Provide the [X, Y] coordinate of the cell's center where the given text is located.  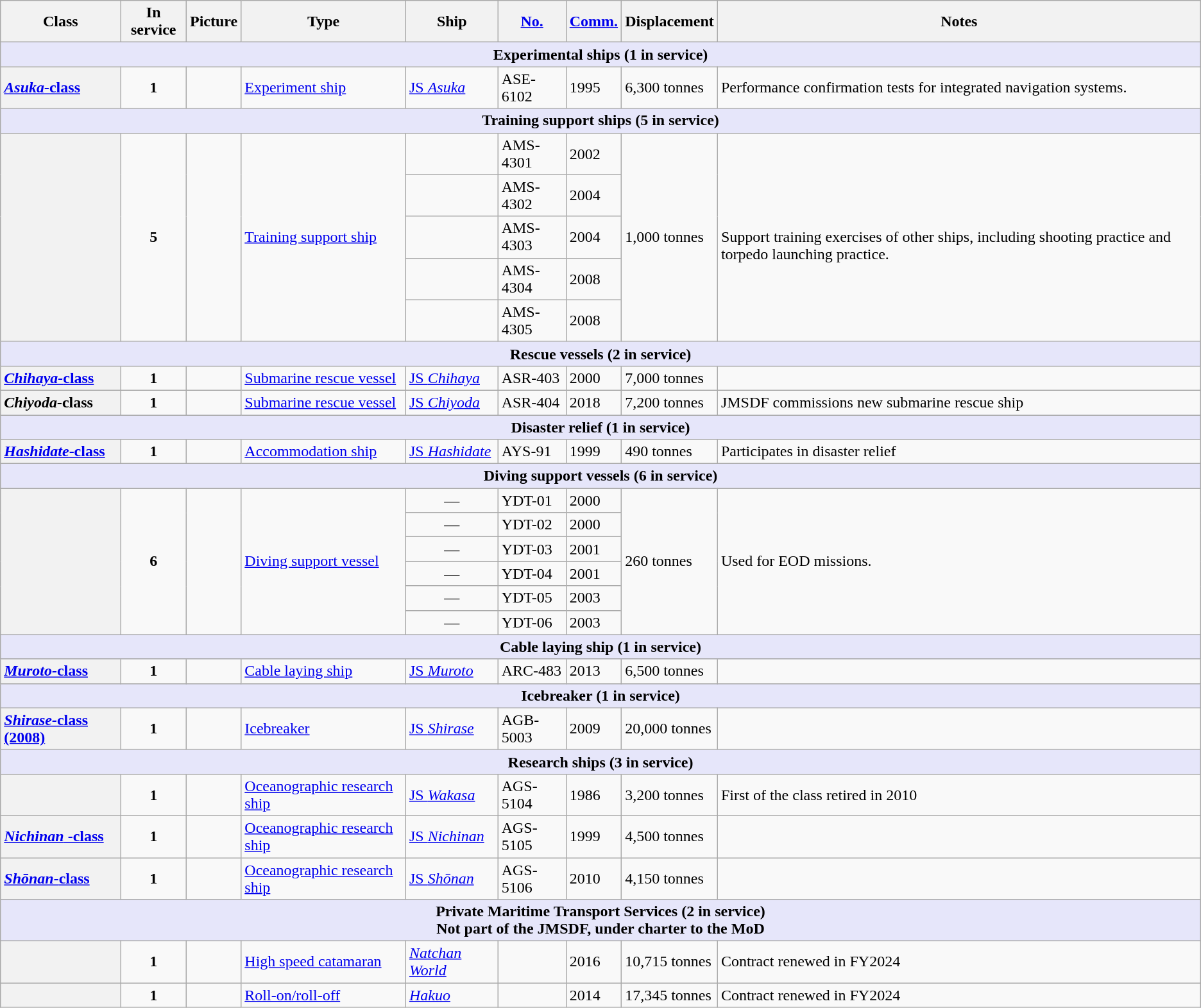
2013 [593, 671]
Diving support vessels (6 in service) [600, 476]
JS Nichinan [452, 837]
1,000 tonnes [670, 237]
6,500 tonnes [670, 671]
Cable laying ship [323, 671]
YDT-03 [532, 549]
AMS-4301 [532, 154]
JS Chihaya [452, 378]
490 tonnes [670, 452]
JS Shōnan [452, 878]
6,300 tonnes [670, 87]
10,715 tonnes [670, 962]
Experiment ship [323, 87]
17,345 tonnes [670, 995]
3,200 tonnes [670, 794]
Rescue vessels (2 in service) [600, 354]
JS Wakasa [452, 794]
Notes [958, 22]
Type [323, 22]
AGS-5104 [532, 794]
Training support ships (5 in service) [600, 121]
Cable laying ship (1 in service) [600, 647]
4,500 tonnes [670, 837]
AMS-4304 [532, 278]
7,200 tonnes [670, 402]
Chihaya-class [60, 378]
High speed catamaran [323, 962]
AMS-4305 [532, 321]
Picture [214, 22]
Nichinan -class [60, 837]
Private Maritime Transport Services (2 in service)Not part of the JMSDF, under charter to the MoD [600, 920]
JS Hashidate [452, 452]
1986 [593, 794]
YDT-05 [532, 598]
Accommodation ship [323, 452]
JS Asuka [452, 87]
2018 [593, 402]
2016 [593, 962]
YDT-06 [532, 622]
ASR-404 [532, 402]
YDT-01 [532, 500]
Experimental ships (1 in service) [600, 55]
6 [154, 561]
Used for EOD missions. [958, 561]
Asuka-class [60, 87]
Icebreaker (1 in service) [600, 696]
JS Chiyoda [452, 402]
First of the class retired in 2010 [958, 794]
Training support ship [323, 237]
Shirase-class (2008) [60, 729]
AGS-5105 [532, 837]
1995 [593, 87]
AMS-4302 [532, 195]
JS Muroto [452, 671]
Performance confirmation tests for integrated navigation systems. [958, 87]
AMS-4303 [532, 237]
Hashidate-class [60, 452]
JS Shirase [452, 729]
Support training exercises of other ships, including shooting practice and torpedo launching practice. [958, 237]
20,000 tonnes [670, 729]
Shōnan-class [60, 878]
AYS-91 [532, 452]
JMSDF commissions new submarine rescue ship [958, 402]
Disaster relief (1 in service) [600, 427]
Natchan World [452, 962]
7,000 tonnes [670, 378]
5 [154, 237]
In service [154, 22]
2014 [593, 995]
YDT-04 [532, 574]
Roll-on/roll-off [323, 995]
Comm. [593, 22]
Participates in disaster relief [958, 452]
2010 [593, 878]
AGB-5003 [532, 729]
No. [532, 22]
Ship [452, 22]
2002 [593, 154]
ASR-403 [532, 378]
ASE-6102 [532, 87]
Research ships (3 in service) [600, 762]
Class [60, 22]
Muroto-class [60, 671]
ARC-483 [532, 671]
Hakuo [452, 995]
Icebreaker [323, 729]
YDT-02 [532, 525]
4,150 tonnes [670, 878]
Chiyoda-class [60, 402]
260 tonnes [670, 561]
AGS-5106 [532, 878]
2009 [593, 729]
Displacement [670, 22]
Diving support vessel [323, 561]
